Return [x, y] of the center of cell containing provided text 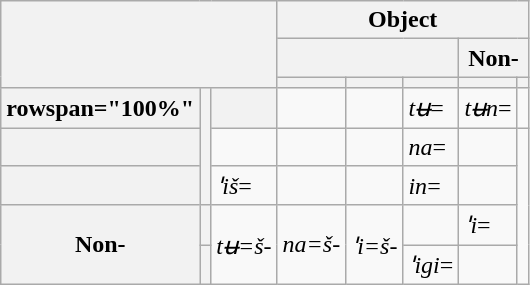
ꞌigi= [431, 265]
na=š- [312, 244]
Object [402, 20]
ꞌi= [488, 225]
rowspan="100%" [100, 108]
in= [431, 186]
ꞌiš= [244, 186]
na= [431, 147]
tʉ= [431, 108]
ꞌi=š- [374, 244]
tʉ=š- [244, 244]
tʉn= [488, 108]
